Locate the cell with the specified text and output its [x, y] center coordinate. 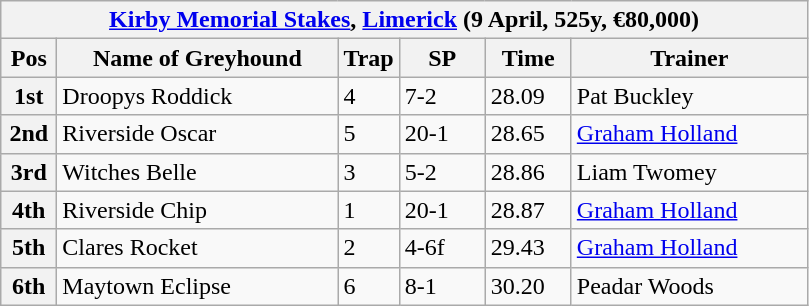
SP [442, 58]
28.87 [528, 210]
Witches Belle [198, 172]
28.86 [528, 172]
Kirby Memorial Stakes, Limerick (9 April, 525y, €80,000) [404, 20]
1 [368, 210]
1st [29, 96]
28.09 [528, 96]
30.20 [528, 286]
Name of Greyhound [198, 58]
Pos [29, 58]
3 [368, 172]
7-2 [442, 96]
Peadar Woods [689, 286]
5th [29, 248]
2 [368, 248]
Time [528, 58]
28.65 [528, 134]
4-6f [442, 248]
6 [368, 286]
8-1 [442, 286]
Droopys Roddick [198, 96]
Maytown Eclipse [198, 286]
3rd [29, 172]
2nd [29, 134]
5 [368, 134]
Riverside Oscar [198, 134]
5-2 [442, 172]
6th [29, 286]
Riverside Chip [198, 210]
4th [29, 210]
4 [368, 96]
Liam Twomey [689, 172]
Trainer [689, 58]
Pat Buckley [689, 96]
Trap [368, 58]
Clares Rocket [198, 248]
29.43 [528, 248]
